Extract the [x, y] coordinate from the center of the cell holding the provided text.  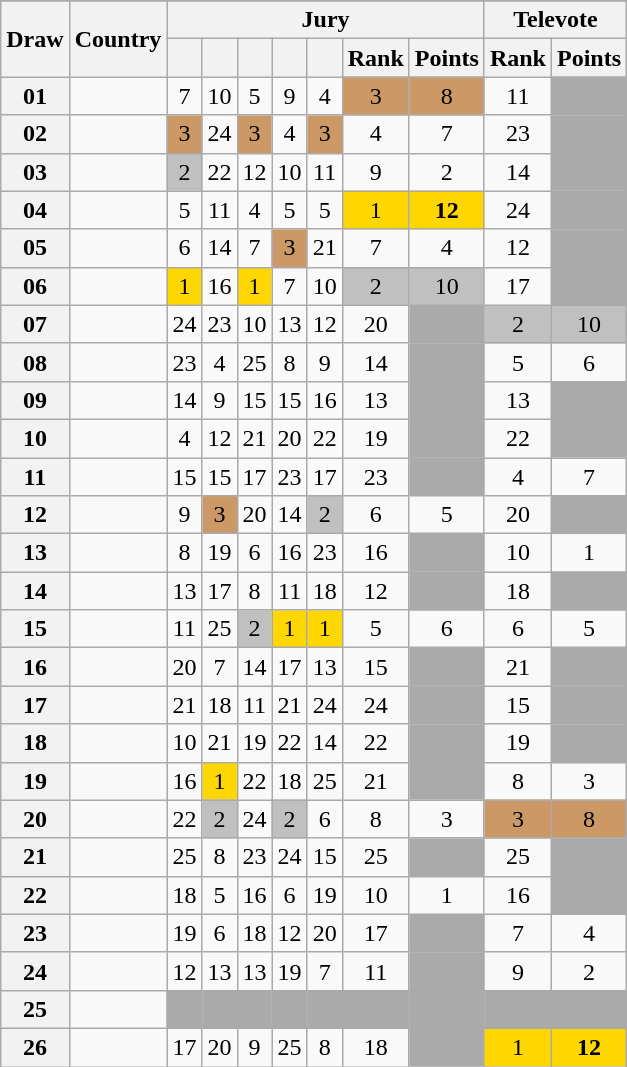
05 [35, 248]
Draw [35, 39]
04 [35, 210]
Televote [555, 20]
03 [35, 172]
Country [118, 39]
26 [35, 1047]
08 [35, 362]
09 [35, 400]
01 [35, 96]
02 [35, 134]
06 [35, 286]
07 [35, 324]
Jury [326, 20]
